For the text-containing cell, return its midpoint in (x, y) coordinate format. 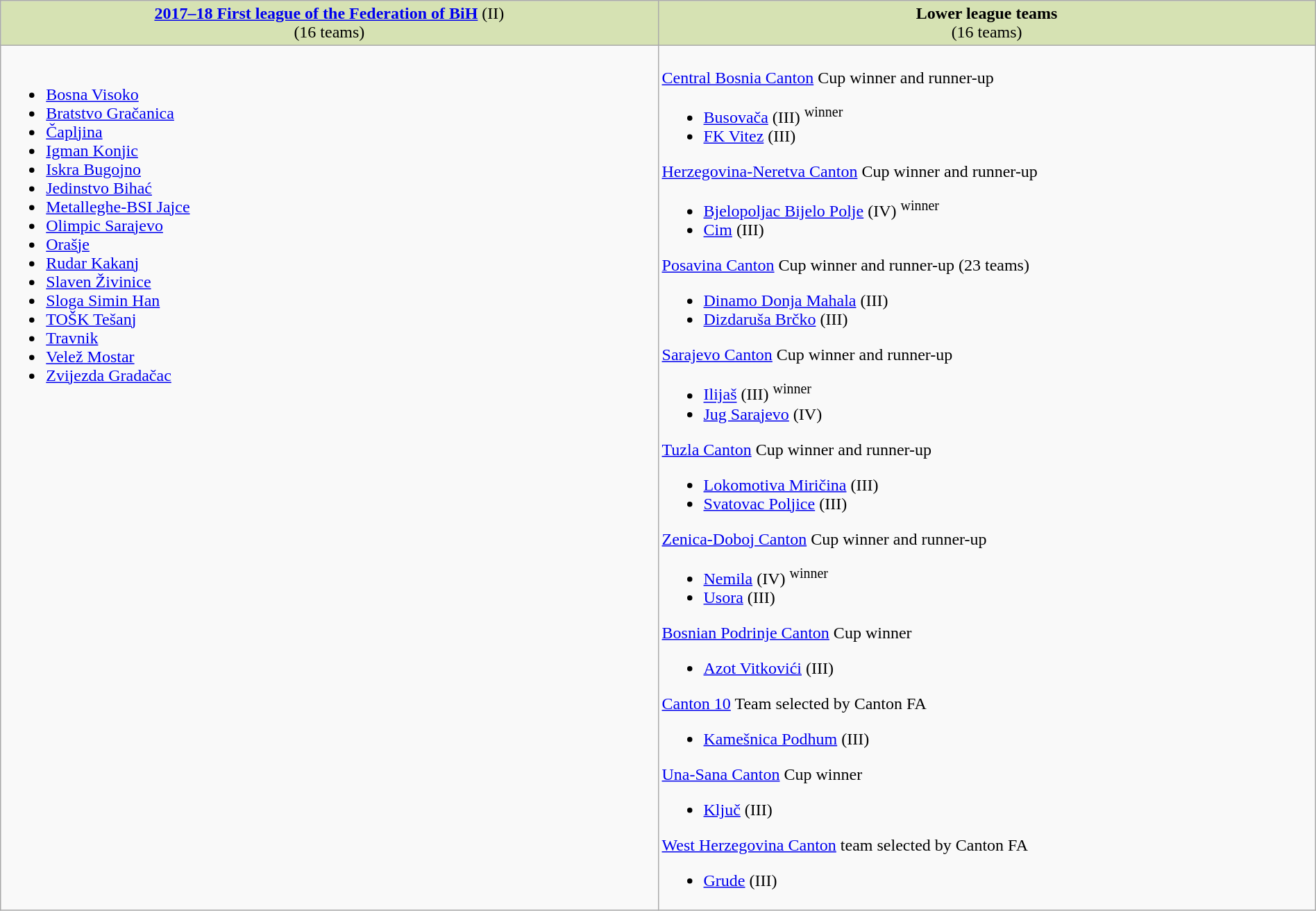
Lower league teams(16 teams) (987, 24)
2017–18 First league of the Federation of BiH (II)(16 teams) (329, 24)
